Extract the (X, Y) coordinate from the center of the cell holding the provided text.  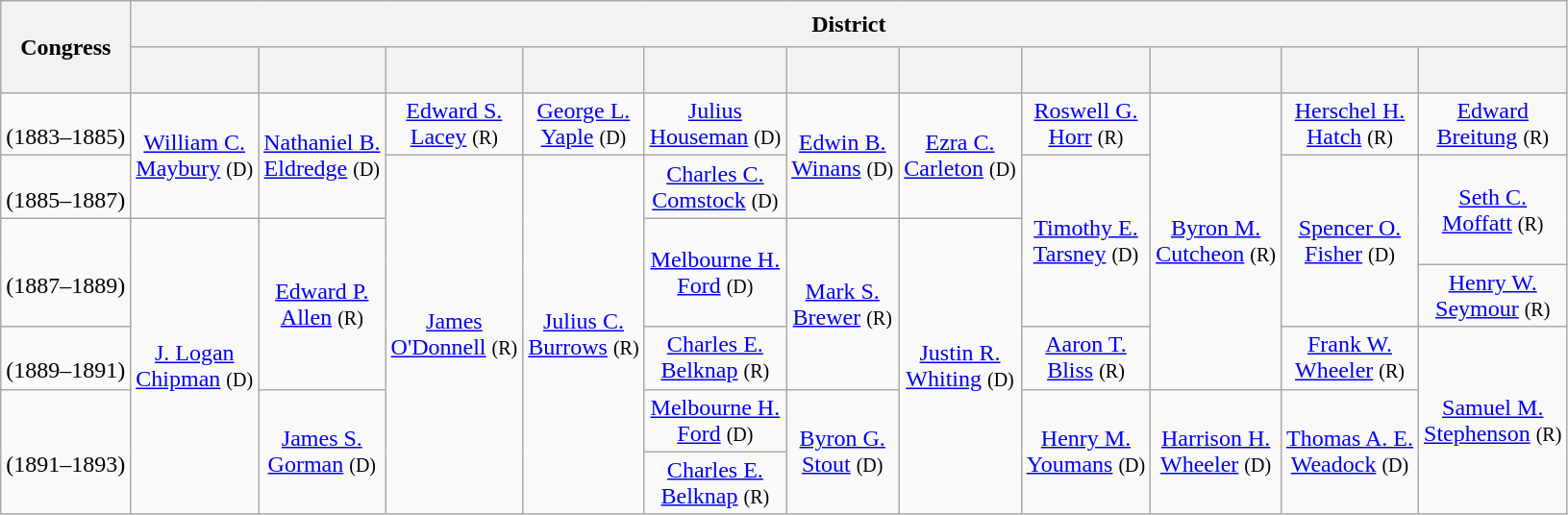
Justin R.Whiting (D) (959, 366)
(1883–1885) (65, 125)
JuliusHouseman (D) (715, 125)
Henry M.Youmans (D) (1085, 452)
(1885–1887) (65, 186)
William C.Maybury (D) (194, 156)
Henry W.Seymour (R) (1493, 296)
Edward P.Allen (R) (322, 304)
Edward S.Lacey (R) (454, 125)
Spencer O.Fisher (D) (1350, 241)
Charles C.Comstock (D) (715, 186)
Ezra C.Carleton (D) (959, 156)
Timothy E.Tarsney (D) (1085, 241)
George L.Yaple (D) (584, 125)
(1891–1893) (65, 452)
J. LoganChipman (D) (194, 366)
Julius C.Burrows (R) (584, 334)
EdwardBreitung (R) (1493, 125)
JamesO'Donnell (R) (454, 334)
Herschel H.Hatch (R) (1350, 125)
(1887–1889) (65, 273)
Edwin B.Winans (D) (842, 156)
Roswell G.Horr (R) (1085, 125)
Nathaniel B.Eldredge (D) (322, 156)
Mark S.Brewer (R) (842, 304)
Cong­ress (65, 47)
Frank W.Wheeler (R) (1350, 357)
Byron M.Cutcheon (R) (1216, 241)
Thomas A. E.Weadock (D) (1350, 452)
(1889–1891) (65, 357)
James S.Gorman (D) (322, 452)
Aaron T.Bliss (R) (1085, 357)
District (849, 24)
Samuel M.Stephen­son (R) (1493, 421)
Seth C.Moffatt (R) (1493, 209)
Harrison H.Wheeler (D) (1216, 452)
Byron G.Stout (D) (842, 452)
